Find where the given text appears and provide that cell's center as (x, y) coordinate. 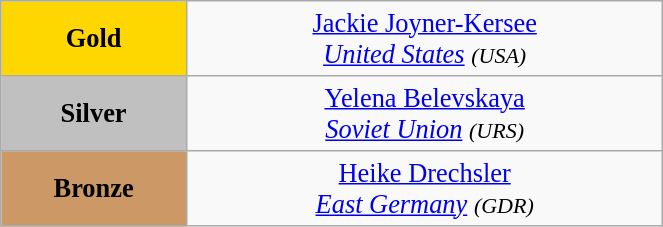
Yelena BelevskayaSoviet Union (URS) (424, 112)
Gold (94, 38)
Jackie Joyner-KerseeUnited States (USA) (424, 38)
Bronze (94, 188)
Heike DrechslerEast Germany (GDR) (424, 188)
Silver (94, 112)
